For the text-containing cell, return its midpoint in [x, y] coordinate format. 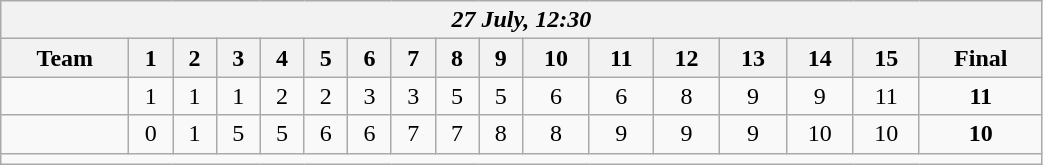
15 [886, 58]
27 July, 12:30 [522, 20]
4 [282, 58]
Final [980, 58]
Team [65, 58]
14 [820, 58]
12 [686, 58]
13 [754, 58]
0 [151, 134]
